Provide the (x, y) coordinate of the cell's center where the given text is located.  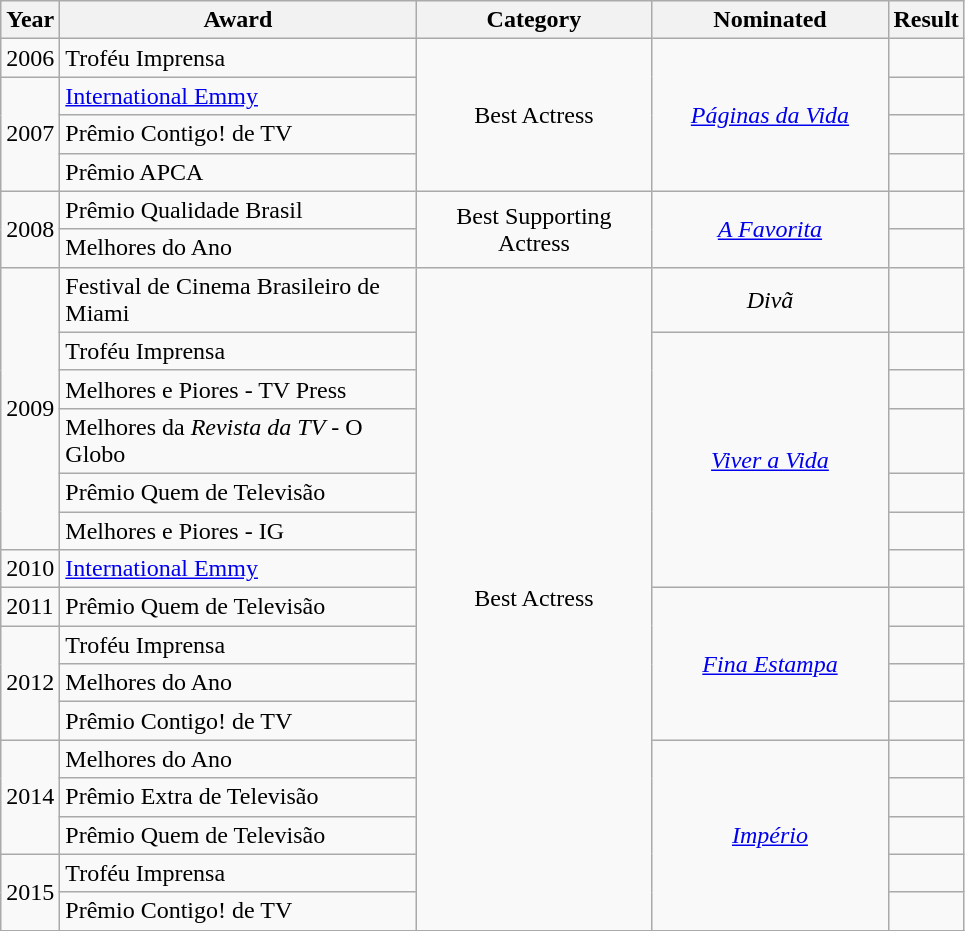
Festival de Cinema Brasileiro de Miami (238, 300)
Result (926, 20)
2015 (30, 892)
Império (770, 835)
Melhores e Piores - TV Press (238, 389)
Nominated (770, 20)
Year (30, 20)
A Favorita (770, 229)
2009 (30, 408)
Award (238, 20)
Melhores da Revista da TV - O Globo (238, 440)
Prêmio Qualidade Brasil (238, 210)
Viver a Vida (770, 460)
2011 (30, 607)
2007 (30, 134)
2010 (30, 569)
Páginas da Vida (770, 115)
2012 (30, 683)
Best Supporting Actress (534, 229)
2006 (30, 58)
Prêmio Extra de Televisão (238, 797)
Divã (770, 300)
Prêmio APCA (238, 172)
2008 (30, 229)
Category (534, 20)
2014 (30, 797)
Fina Estampa (770, 664)
Melhores e Piores - IG (238, 531)
